Provide the (x, y) coordinate of the cell's center where the given text is located.  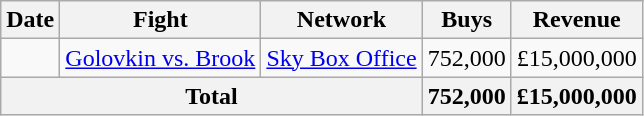
Fight (160, 20)
Revenue (576, 20)
Date (30, 20)
Network (342, 20)
Golovkin vs. Brook (160, 58)
Sky Box Office (342, 58)
Total (212, 96)
Buys (466, 20)
